Search for the cell housing the specified text and yield its [x, y] center coordinate. 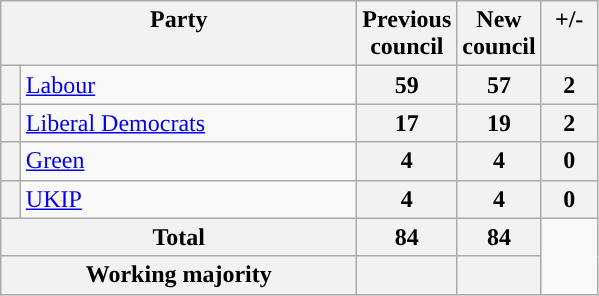
Labour [188, 85]
Total [179, 237]
New council [499, 34]
Liberal Democrats [188, 123]
Previous council [407, 34]
19 [499, 123]
17 [407, 123]
Working majority [179, 275]
Party [179, 34]
57 [499, 85]
59 [407, 85]
Green [188, 161]
UKIP [188, 199]
+/- [569, 34]
